Detect which cell encompasses the target text, then output its (x, y) center coordinate. 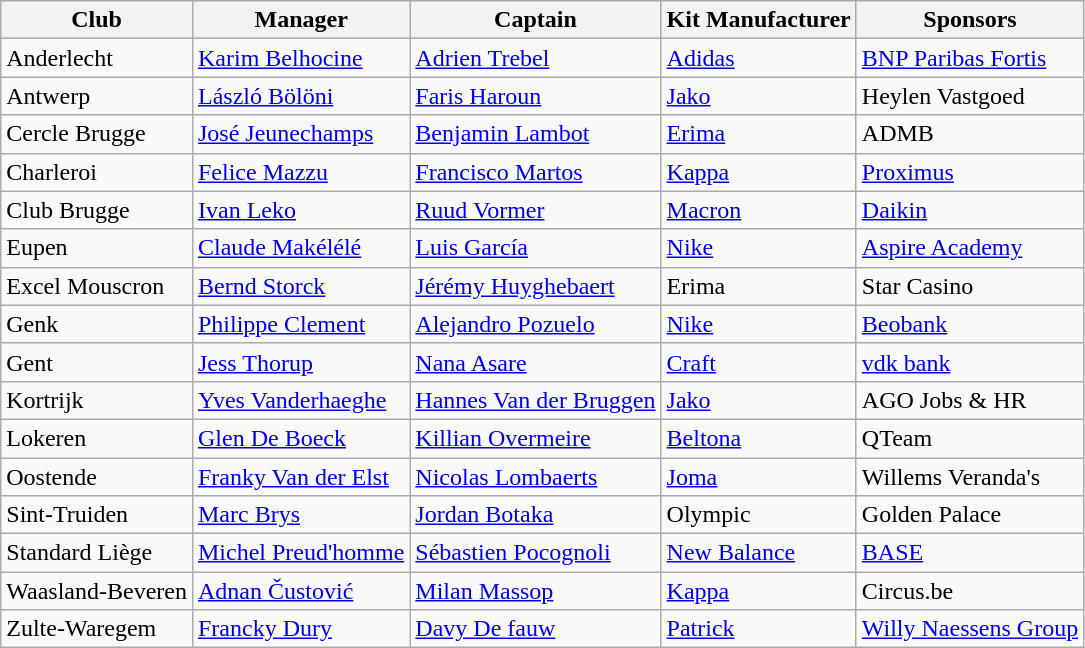
Sébastien Pocognoli (536, 553)
Davy De fauw (536, 629)
Adnan Čustović (300, 591)
Adidas (758, 58)
Felice Mazzu (300, 172)
Jess Thorup (300, 362)
Circus.be (970, 591)
Marc Brys (300, 515)
vdk bank (970, 362)
Anderlecht (97, 58)
Charleroi (97, 172)
Antwerp (97, 96)
Proximus (970, 172)
Golden Palace (970, 515)
Cercle Brugge (97, 134)
Philippe Clement (300, 324)
Oostende (97, 477)
Hannes Van der Bruggen (536, 400)
Sponsors (970, 20)
Olympic (758, 515)
Patrick (758, 629)
Killian Overmeire (536, 438)
José Jeunechamps (300, 134)
Standard Liège (97, 553)
Gent (97, 362)
Captain (536, 20)
Beobank (970, 324)
Willems Veranda's (970, 477)
Jordan Botaka (536, 515)
Manager (300, 20)
QTeam (970, 438)
Milan Massop (536, 591)
AGO Jobs & HR (970, 400)
Glen De Boeck (300, 438)
Heylen Vastgoed (970, 96)
Jérémy Huyghebaert (536, 286)
BASE (970, 553)
Alejandro Pozuelo (536, 324)
Kit Manufacturer (758, 20)
Francisco Martos (536, 172)
Aspire Academy (970, 248)
Faris Haroun (536, 96)
Lokeren (97, 438)
Francky Dury (300, 629)
Karim Belhocine (300, 58)
Genk (97, 324)
Nana Asare (536, 362)
BNP Paribas Fortis (970, 58)
Beltona (758, 438)
Michel Preud'homme (300, 553)
New Balance (758, 553)
Macron (758, 210)
ADMB (970, 134)
Club (97, 20)
Luis García (536, 248)
Willy Naessens Group (970, 629)
Ivan Leko (300, 210)
Claude Makélélé (300, 248)
Ruud Vormer (536, 210)
Craft (758, 362)
Benjamin Lambot (536, 134)
Excel Mouscron (97, 286)
Zulte-Waregem (97, 629)
Star Casino (970, 286)
Joma (758, 477)
László Bölöni (300, 96)
Yves Vanderhaeghe (300, 400)
Franky Van der Elst (300, 477)
Sint-Truiden (97, 515)
Bernd Storck (300, 286)
Nicolas Lombaerts (536, 477)
Daikin (970, 210)
Waasland-Beveren (97, 591)
Adrien Trebel (536, 58)
Club Brugge (97, 210)
Kortrijk (97, 400)
Eupen (97, 248)
